Capture the cell that displays the provided text and extract its [X, Y] central coordinate. 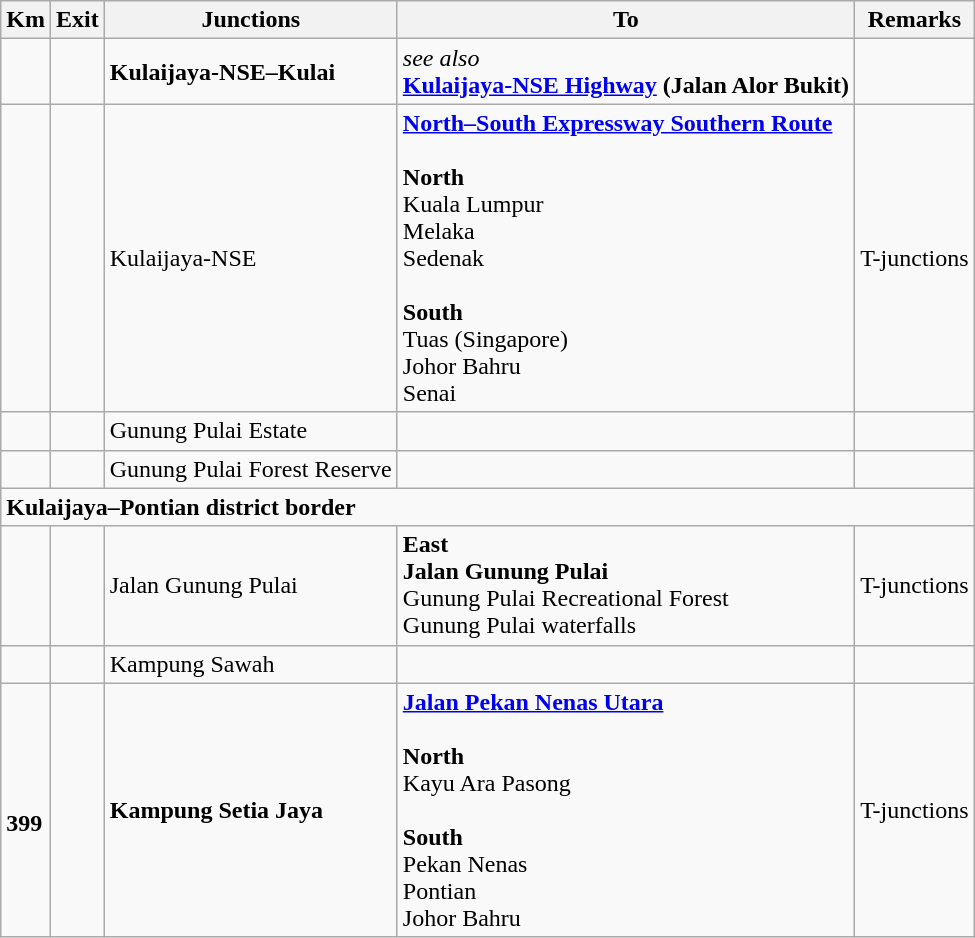
399 [26, 810]
see also Kulaijaya-NSE Highway (Jalan Alor Bukit) [626, 72]
Exit [77, 20]
EastJalan Gunung PulaiGunung Pulai Recreational ForestGunung Pulai waterfalls [626, 586]
Kampung Sawah [250, 664]
Jalan Gunung Pulai [250, 586]
Kampung Setia Jaya [250, 810]
Kulaijaya–Pontian district border [488, 507]
Remarks [915, 20]
North–South Expressway Southern RouteNorthKuala LumpurMelakaSedenakSouth Tuas (Singapore)Johor BahruSenai [626, 258]
Gunung Pulai Estate [250, 431]
Jalan Pekan Nenas UtaraNorthKayu Ara PasongSouthPekan NenasPontianJohor Bahru [626, 810]
Kulaijaya-NSE–Kulai [250, 72]
Junctions [250, 20]
Km [26, 20]
Kulaijaya-NSE [250, 258]
Gunung Pulai Forest Reserve [250, 469]
To [626, 20]
